Find where the given text appears and provide that cell's center as (X, Y) coordinate. 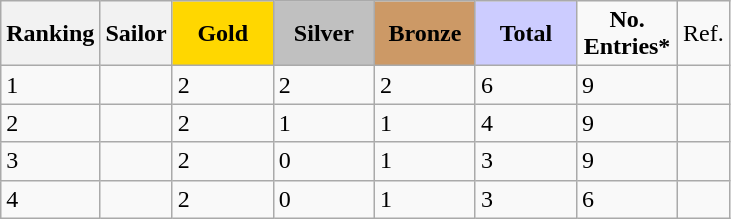
No. Entries* (628, 34)
Sailor (136, 34)
Total (526, 34)
Bronze (424, 34)
Silver (324, 34)
Ranking (50, 34)
Gold (222, 34)
Ref. (704, 34)
